Output the (x, y) coordinate of the center of the cell containing the given text.  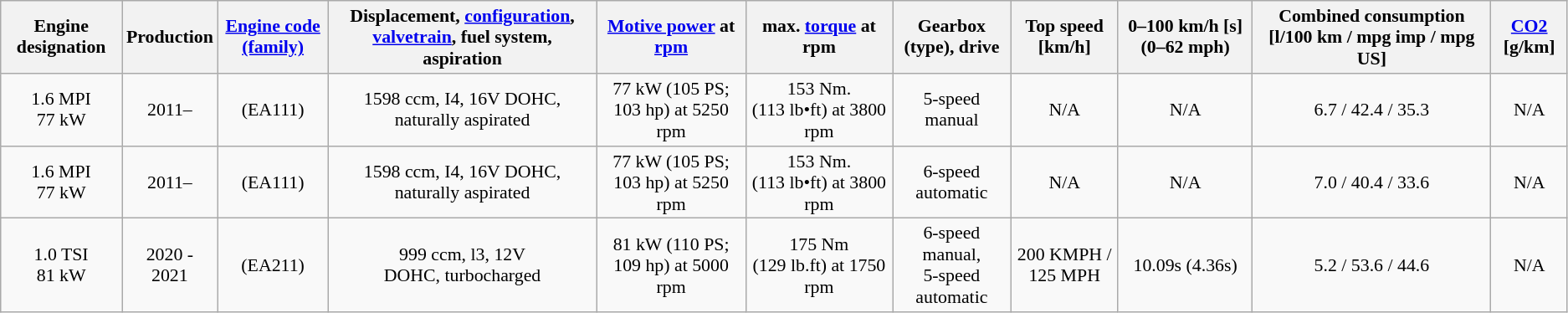
175 Nm(129 lb.ft) at 1750 rpm (819, 264)
2020 - 2021 (171, 264)
Displacement, configuration, valvetrain, fuel system, aspiration (462, 37)
5.2 / 53.6 / 44.6 (1372, 264)
6-speed manual,5-speed automatic (952, 264)
Production (171, 37)
81 kW (110 PS; 109 hp) at 5000 rpm (671, 264)
(EA211) (273, 264)
Combined consumption [l/100 km / mpg imp / mpg US] (1372, 37)
max. torque at rpm (819, 37)
10.09s (4.36s) (1185, 264)
5-speed manual (952, 109)
7.0 / 40.4 / 33.6 (1372, 182)
Motive power at rpm (671, 37)
Engine designation (62, 37)
6.7 / 42.4 / 35.3 (1372, 109)
Gearbox (type), drive (952, 37)
999 ccm, l3, 12VDOHC, turbocharged (462, 264)
CO2 [g/km] (1530, 37)
6-speed automatic (952, 182)
Top speed [km/h] (1064, 37)
0–100 km/h [s] (0–62 mph) (1185, 37)
Engine code (family) (273, 37)
1.0 TSI81 kW (62, 264)
200 KMPH / 125 MPH (1064, 264)
